Identify which cell holds the provided text, then report its (X, Y) central coordinate. 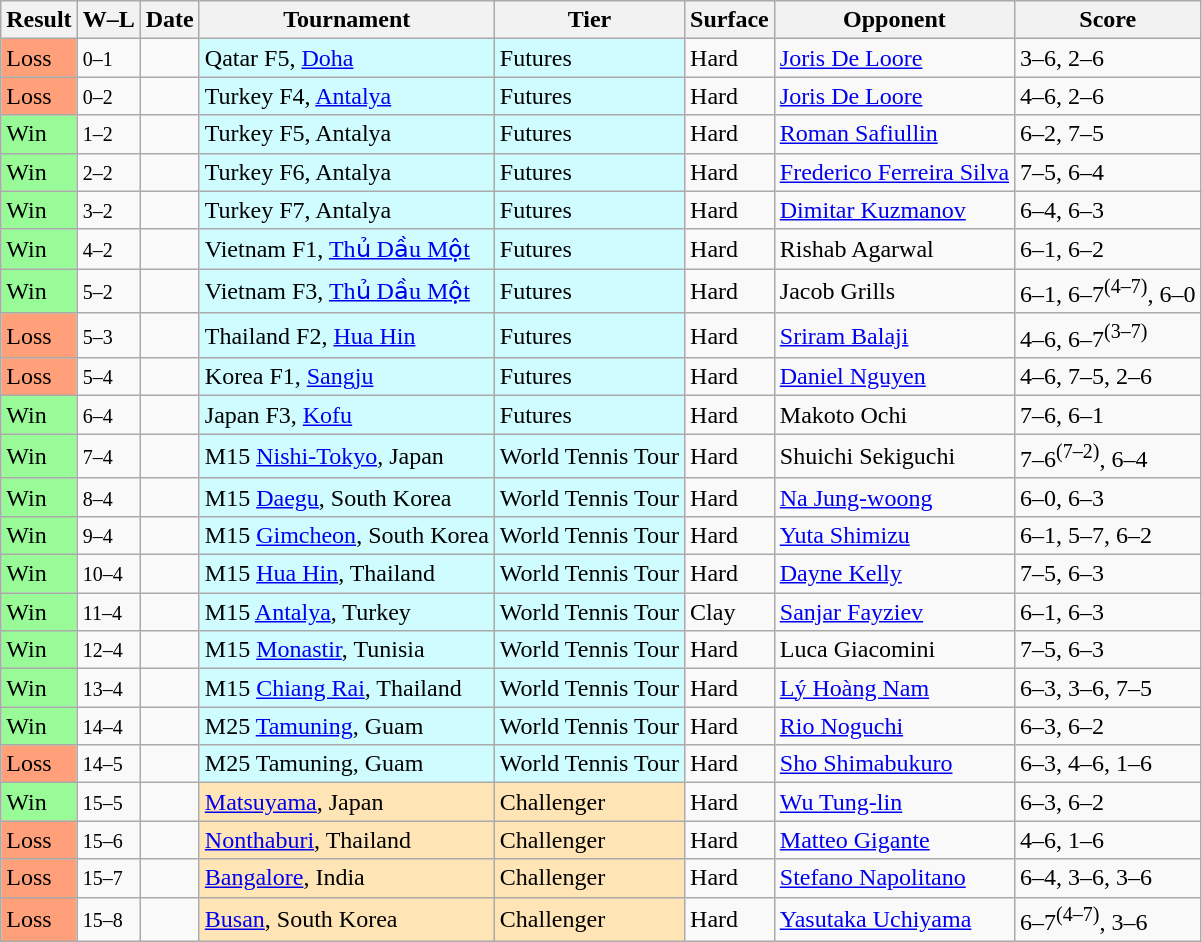
11–4 (108, 612)
Japan F3, Kofu (346, 415)
6–1, 6–2 (1108, 249)
Clay (730, 612)
Qatar F5, Doha (346, 58)
Wu Tung-lin (894, 802)
Date (170, 20)
M15 Antalya, Turkey (346, 612)
M15 Monastir, Tunisia (346, 650)
Busan, South Korea (346, 920)
7–5, 6–4 (1108, 172)
Na Jung-woong (894, 497)
6–1, 5–7, 6–2 (1108, 536)
Turkey F4, Antalya (346, 96)
3–2 (108, 210)
6–3, 3–6, 7–5 (1108, 688)
Yasutaka Uchiyama (894, 920)
M15 Daegu, South Korea (346, 497)
Sho Shimabukuro (894, 764)
6–4, 6–3 (1108, 210)
M15 Hua Hin, Thailand (346, 574)
6–0, 6–3 (1108, 497)
12–4 (108, 650)
5–2 (108, 292)
Surface (730, 20)
Sriram Balaji (894, 336)
14–4 (108, 726)
6–4, 3–6, 3–6 (1108, 878)
0–2 (108, 96)
6–4 (108, 415)
Daniel Nguyen (894, 377)
0–1 (108, 58)
Rio Noguchi (894, 726)
14–5 (108, 764)
4–2 (108, 249)
1–2 (108, 134)
Matteo Gigante (894, 840)
15–7 (108, 878)
7–6, 6–1 (1108, 415)
6–7(4–7), 3–6 (1108, 920)
4–6, 7–5, 2–6 (1108, 377)
15–8 (108, 920)
M15 Nishi-Tokyo, Japan (346, 456)
Luca Giacomini (894, 650)
4–6, 2–6 (1108, 96)
10–4 (108, 574)
6–1, 6–3 (1108, 612)
7–4 (108, 456)
8–4 (108, 497)
Turkey F7, Antalya (346, 210)
M15 Gimcheon, South Korea (346, 536)
6–1, 6–7(4–7), 6–0 (1108, 292)
Jacob Grills (894, 292)
Shuichi Sekiguchi (894, 456)
Stefano Napolitano (894, 878)
13–4 (108, 688)
M15 Chiang Rai, Thailand (346, 688)
Rishab Agarwal (894, 249)
7–6(7–2), 6–4 (1108, 456)
4–6, 6–7(3–7) (1108, 336)
6–3, 4–6, 1–6 (1108, 764)
Sanjar Fayziev (894, 612)
Turkey F5, Antalya (346, 134)
Lý Hoàng Nam (894, 688)
Opponent (894, 20)
Turkey F6, Antalya (346, 172)
Korea F1, Sangju (346, 377)
5–4 (108, 377)
9–4 (108, 536)
Tier (589, 20)
4–6, 1–6 (1108, 840)
Thailand F2, Hua Hin (346, 336)
3–6, 2–6 (1108, 58)
Matsuyama, Japan (346, 802)
15–6 (108, 840)
Vietnam F1, Thủ Dầu Một (346, 249)
Dimitar Kuzmanov (894, 210)
Yuta Shimizu (894, 536)
2–2 (108, 172)
15–5 (108, 802)
5–3 (108, 336)
Roman Safiullin (894, 134)
Score (1108, 20)
Result (39, 20)
Nonthaburi, Thailand (346, 840)
Bangalore, India (346, 878)
Dayne Kelly (894, 574)
W–L (108, 20)
6–2, 7–5 (1108, 134)
Frederico Ferreira Silva (894, 172)
Makoto Ochi (894, 415)
Tournament (346, 20)
Vietnam F3, Thủ Dầu Một (346, 292)
